Output the [X, Y] coordinate of the center of the cell containing the given text.  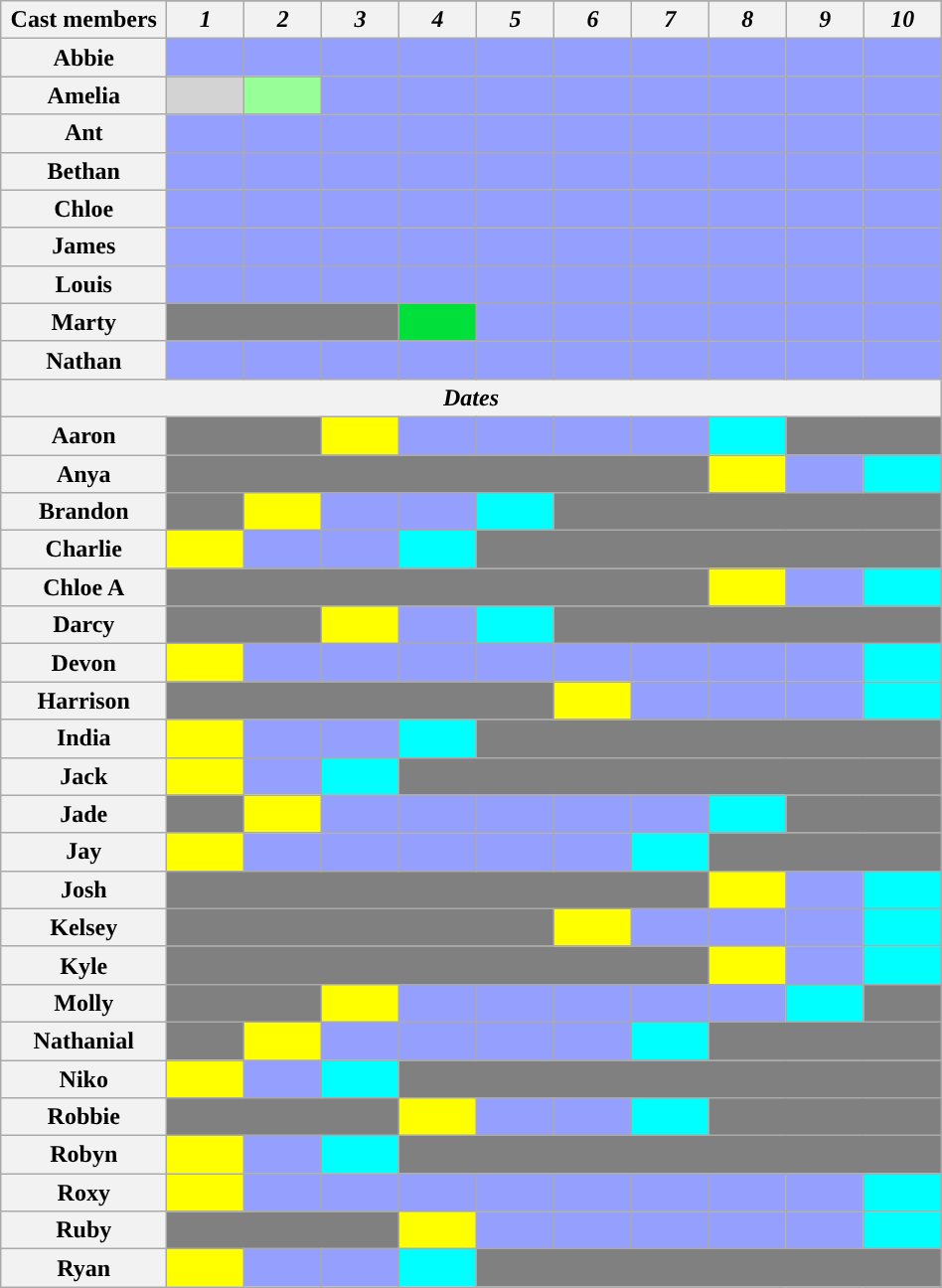
Brandon [83, 512]
Nathanial [83, 1041]
3 [361, 20]
Jack [83, 776]
India [83, 738]
10 [902, 20]
Chloe [83, 209]
Roxy [83, 1193]
5 [516, 20]
Jade [83, 814]
7 [670, 20]
9 [825, 20]
Devon [83, 663]
Molly [83, 1003]
Nathan [83, 360]
Ryan [83, 1268]
Louis [83, 284]
Aaron [83, 435]
Abbie [83, 58]
2 [283, 20]
1 [206, 20]
James [83, 246]
Marty [83, 322]
Harrison [83, 701]
Josh [83, 889]
Robbie [83, 1117]
Bethan [83, 171]
Amelia [83, 95]
Kyle [83, 965]
Anya [83, 474]
Cast members [83, 20]
Niko [83, 1078]
8 [747, 20]
4 [438, 20]
Ruby [83, 1230]
Chloe A [83, 587]
Robyn [83, 1155]
Kelsey [83, 927]
Ant [83, 133]
Jay [83, 852]
Charlie [83, 550]
6 [592, 20]
Dates [471, 398]
Darcy [83, 625]
